Provide the (x, y) coordinate of the cell's center where the given text is located.  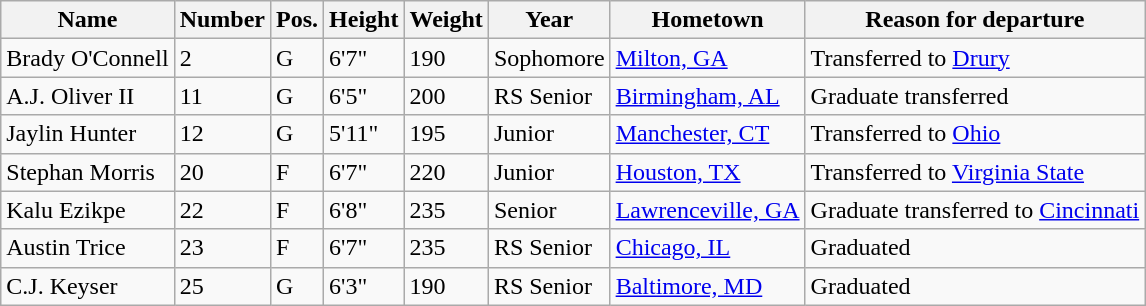
Transferred to Ohio (975, 134)
6'5" (364, 96)
Austin Trice (88, 248)
Baltimore, MD (708, 286)
Number (222, 20)
195 (446, 134)
5'11" (364, 134)
Milton, GA (708, 58)
25 (222, 286)
220 (446, 172)
20 (222, 172)
23 (222, 248)
Graduate transferred (975, 96)
Manchester, CT (708, 134)
2 (222, 58)
Pos. (298, 20)
C.J. Keyser (88, 286)
Year (549, 20)
Reason for departure (975, 20)
Hometown (708, 20)
Kalu Ezikpe (88, 210)
Lawrenceville, GA (708, 210)
Chicago, IL (708, 248)
Birmingham, AL (708, 96)
Sophomore (549, 58)
Senior (549, 210)
A.J. Oliver II (88, 96)
Graduate transferred to Cincinnati (975, 210)
Stephan Morris (88, 172)
Houston, TX (708, 172)
Jaylin Hunter (88, 134)
12 (222, 134)
11 (222, 96)
Weight (446, 20)
Brady O'Connell (88, 58)
Height (364, 20)
6'8" (364, 210)
Transferred to Virginia State (975, 172)
6'3" (364, 286)
Name (88, 20)
200 (446, 96)
22 (222, 210)
Transferred to Drury (975, 58)
